Determine the [x, y] coordinate at the center of the cell enclosing the given text.  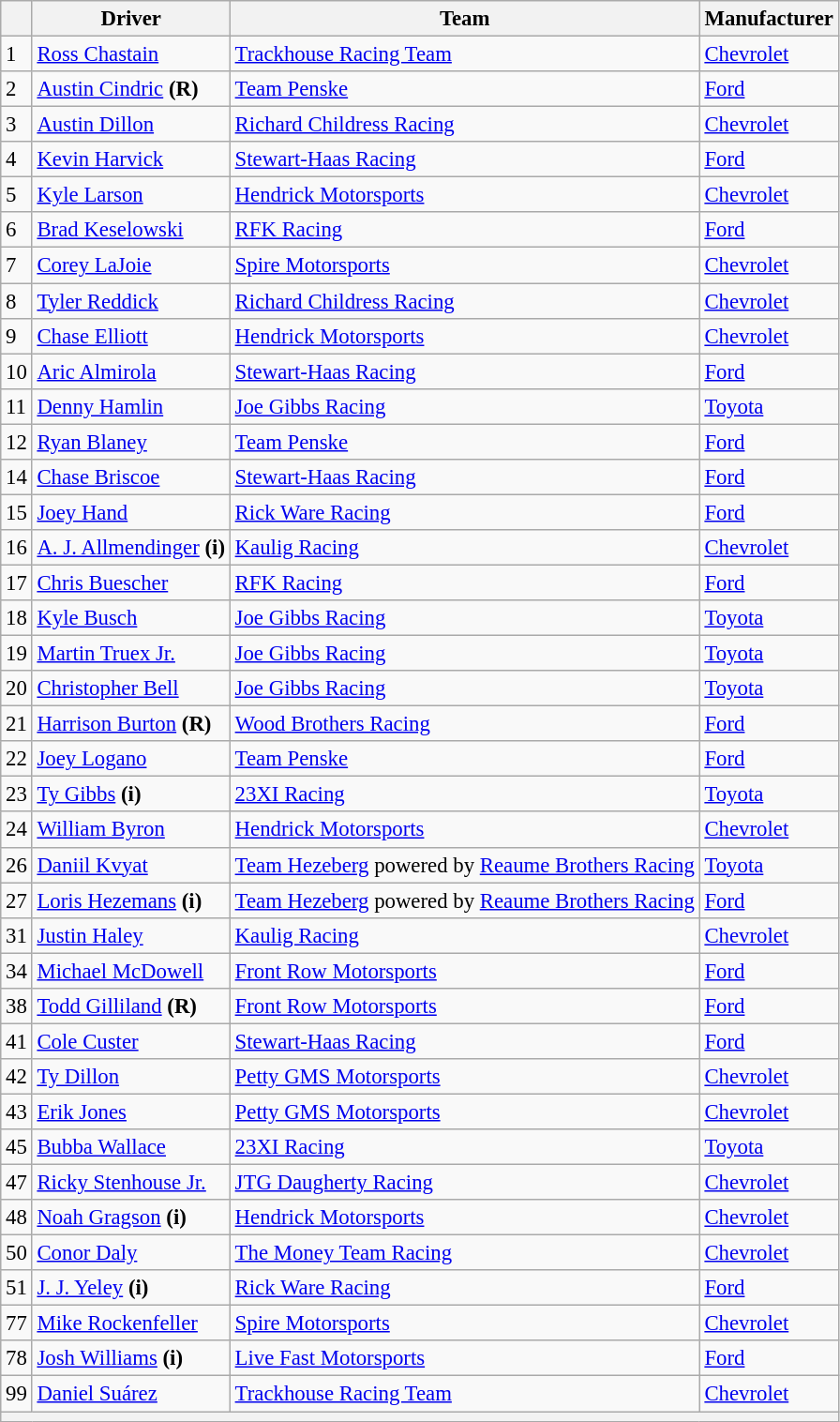
16 [17, 548]
Aric Almirola [131, 371]
7 [17, 265]
15 [17, 512]
17 [17, 582]
Martin Truex Jr. [131, 654]
6 [17, 230]
41 [17, 1041]
Erik Jones [131, 1112]
Driver [131, 19]
Chris Buescher [131, 582]
Michael McDowell [131, 971]
Chase Briscoe [131, 477]
Mike Rockenfeller [131, 1324]
21 [17, 724]
JTG Daugherty Racing [465, 1183]
Ty Dillon [131, 1077]
Loris Hezemans (i) [131, 900]
Corey LaJoie [131, 265]
4 [17, 159]
27 [17, 900]
A. J. Allmendinger (i) [131, 548]
8 [17, 301]
38 [17, 1006]
77 [17, 1324]
Ryan Blaney [131, 442]
9 [17, 336]
Manufacturer [769, 19]
3 [17, 125]
Harrison Burton (R) [131, 724]
51 [17, 1288]
18 [17, 618]
Justin Haley [131, 935]
Kyle Larson [131, 195]
Ricky Stenhouse Jr. [131, 1183]
78 [17, 1359]
26 [17, 865]
2 [17, 89]
Ty Gibbs (i) [131, 794]
Kevin Harvick [131, 159]
34 [17, 971]
45 [17, 1147]
Joey Logano [131, 759]
48 [17, 1218]
42 [17, 1077]
22 [17, 759]
20 [17, 688]
Cole Custer [131, 1041]
Team [465, 19]
14 [17, 477]
10 [17, 371]
Conor Daly [131, 1253]
Daniil Kvyat [131, 865]
1 [17, 54]
Wood Brothers Racing [465, 724]
William Byron [131, 830]
47 [17, 1183]
Chase Elliott [131, 336]
23 [17, 794]
Ross Chastain [131, 54]
31 [17, 935]
Denny Hamlin [131, 406]
Christopher Bell [131, 688]
Live Fast Motorsports [465, 1359]
5 [17, 195]
50 [17, 1253]
19 [17, 654]
12 [17, 442]
J. J. Yeley (i) [131, 1288]
43 [17, 1112]
The Money Team Racing [465, 1253]
Josh Williams (i) [131, 1359]
Noah Gragson (i) [131, 1218]
Austin Cindric (R) [131, 89]
Tyler Reddick [131, 301]
24 [17, 830]
Bubba Wallace [131, 1147]
Brad Keselowski [131, 230]
99 [17, 1394]
Joey Hand [131, 512]
Kyle Busch [131, 618]
Daniel Suárez [131, 1394]
11 [17, 406]
Austin Dillon [131, 125]
Todd Gilliland (R) [131, 1006]
